Detect which cell encompasses the target text, then output its [X, Y] center coordinate. 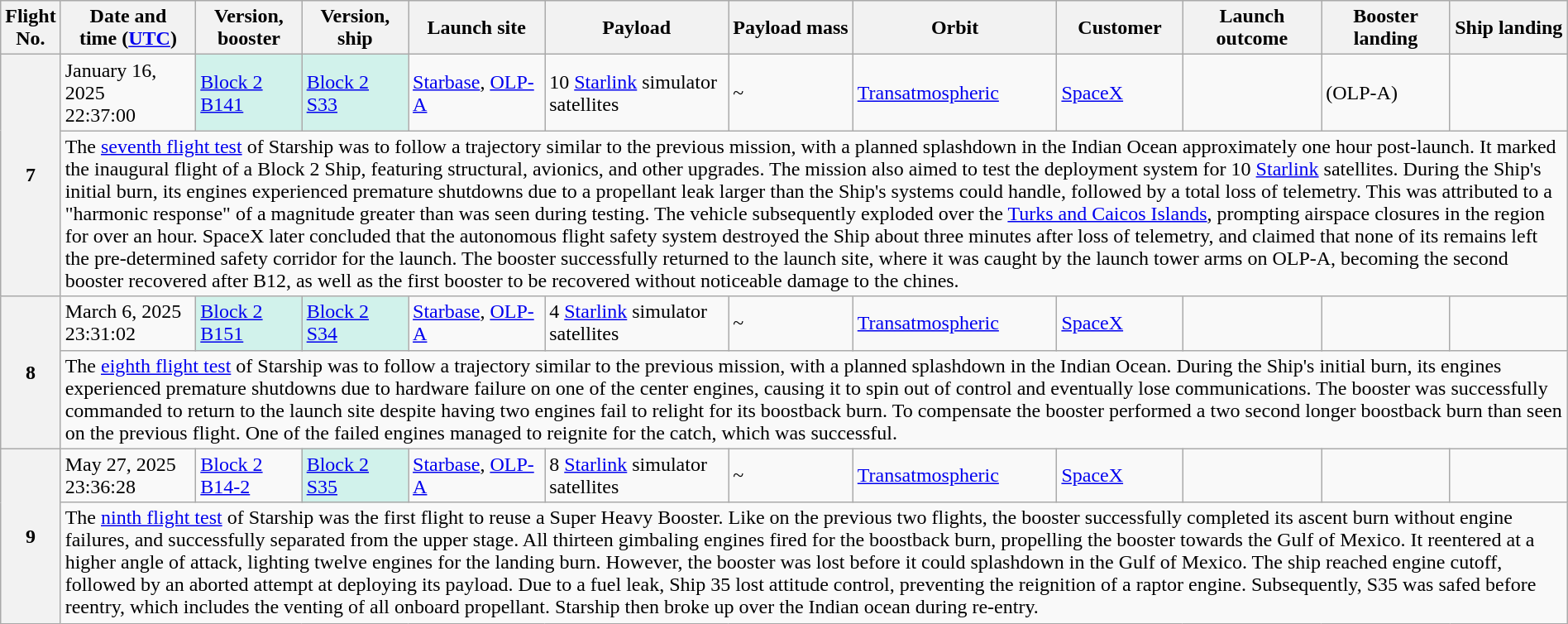
Block 2B141 [249, 93]
Launch site [476, 28]
Block 2S33 [355, 93]
9 [31, 536]
March 6, 202523:31:02 [128, 323]
Block 2B151 [249, 323]
Version,ship [355, 28]
Customer [1120, 28]
(OLP-A) [1386, 93]
Booster landing [1386, 28]
Version,booster [249, 28]
January 16, 202522:37:00 [128, 93]
Ship landing [1508, 28]
Payload mass [791, 28]
Orbit [954, 28]
Payload [637, 28]
8 Starlink simulator satellites [637, 475]
Block 2S35 [355, 475]
8 [31, 372]
Launch outcome [1252, 28]
4 Starlink simulator satellites [637, 323]
Block 2B14-2 [249, 475]
Block 2S34 [355, 323]
FlightNo. [31, 28]
Date andtime (UTC) [128, 28]
7 [31, 175]
May 27, 202523:36:28 [128, 475]
10 Starlink simulator satellites [637, 93]
